Find where the given text appears and provide that cell's center as [X, Y] coordinate. 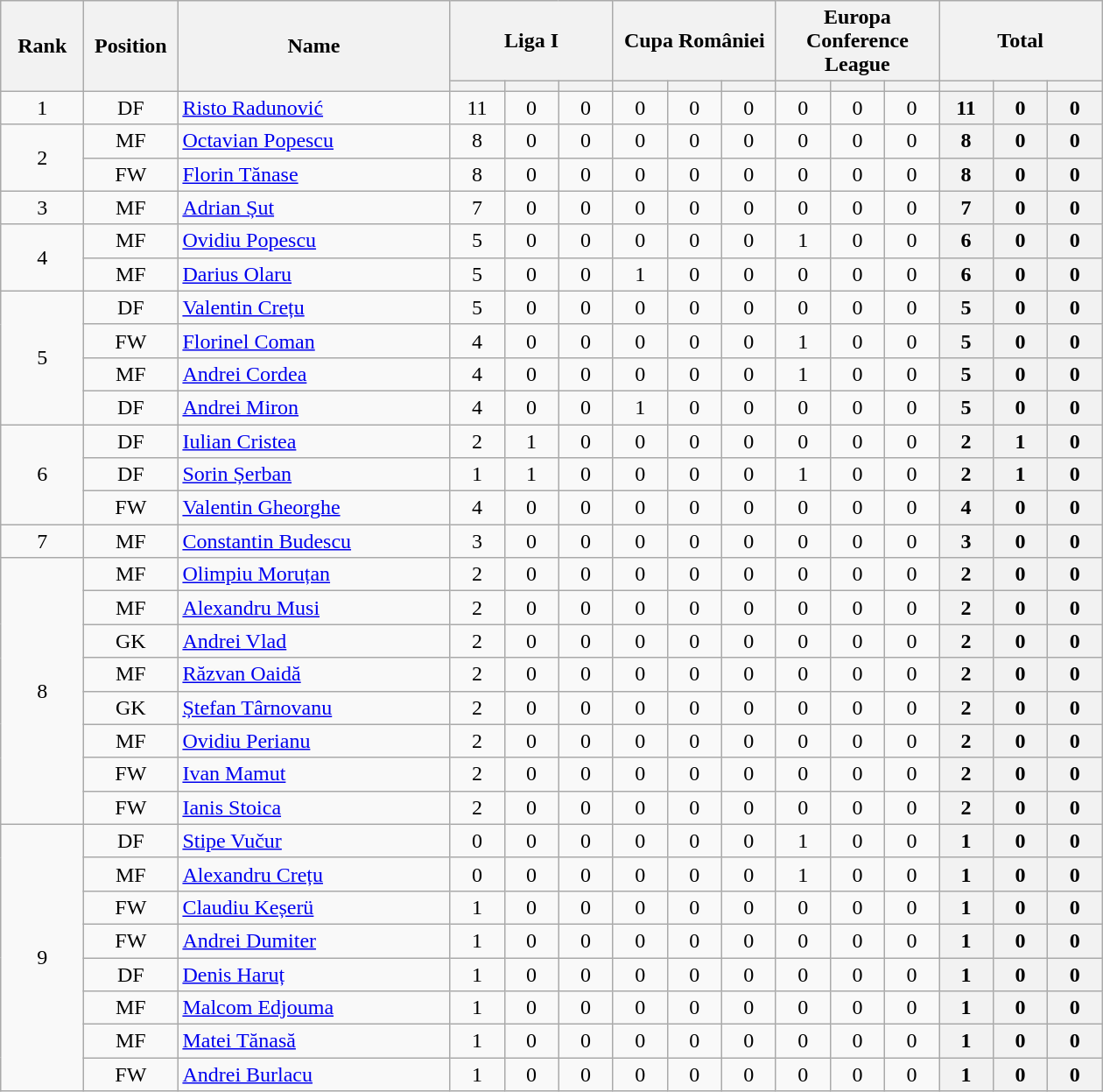
Malcom Edjouma [313, 1008]
Ovidiu Popescu [313, 241]
Iulian Cristea [313, 440]
Ștefan Târnovanu [313, 708]
Răzvan Oaidă [313, 674]
Position [131, 46]
Europa Conference League [857, 41]
Andrei Vlad [313, 641]
Ivan Mamut [313, 774]
Andrei Burlacu [313, 1074]
Ovidiu Perianu [313, 741]
Matei Tănasă [313, 1041]
Total [1020, 41]
Constantin Budescu [313, 541]
Risto Radunović [313, 108]
Valentin Gheorghe [313, 508]
Florin Tănase [313, 174]
Cupa României [694, 41]
Claudiu Keșerü [313, 907]
Olimpiu Moruțan [313, 574]
Rank [42, 46]
9 [42, 957]
Adrian Șut [313, 208]
Florinel Coman [313, 341]
Andrei Cordea [313, 374]
Name [313, 46]
Sorin Șerban [313, 475]
Andrei Dumiter [313, 941]
Darius Olaru [313, 274]
Ianis Stoica [313, 807]
Andrei Miron [313, 407]
Octavian Popescu [313, 141]
Alexandru Musi [313, 608]
Denis Haruț [313, 975]
Stipe Vučur [313, 841]
Alexandru Crețu [313, 874]
Liga I [531, 41]
Valentin Crețu [313, 307]
